Return the [x, y] coordinate for the center point of the cell that contains the specified text.  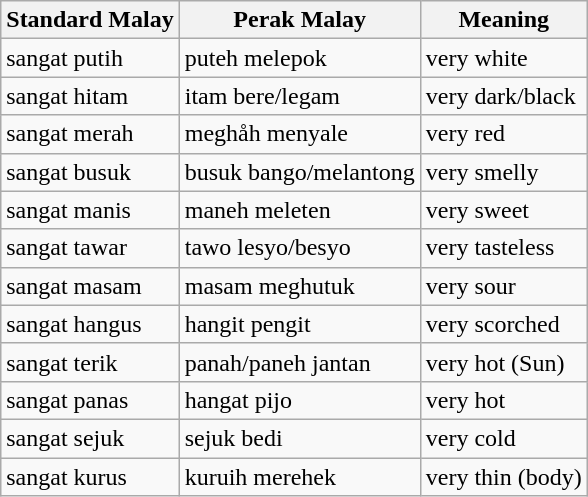
very sour [504, 286]
meghåh menyale [300, 134]
sangat terik [90, 362]
very cold [504, 438]
very dark/black [504, 96]
sangat merah [90, 134]
Standard Malay [90, 20]
very scorched [504, 324]
sangat kurus [90, 477]
masam meghutuk [300, 286]
sejuk bedi [300, 438]
sangat tawar [90, 248]
puteh melepok [300, 58]
itam bere/legam [300, 96]
Perak Malay [300, 20]
very thin (body) [504, 477]
very tasteless [504, 248]
very hot (Sun) [504, 362]
sangat panas [90, 400]
sangat hangus [90, 324]
Meaning [504, 20]
maneh meleten [300, 210]
panah/paneh jantan [300, 362]
sangat masam [90, 286]
sangat manis [90, 210]
tawo lesyo/besyo [300, 248]
very smelly [504, 172]
hangit pengit [300, 324]
very hot [504, 400]
busuk bango/melantong [300, 172]
sangat hitam [90, 96]
very red [504, 134]
kuruih merehek [300, 477]
very white [504, 58]
sangat putih [90, 58]
hangat pijo [300, 400]
sangat sejuk [90, 438]
sangat busuk [90, 172]
very sweet [504, 210]
